Detect which cell encompasses the target text, then output its [x, y] center coordinate. 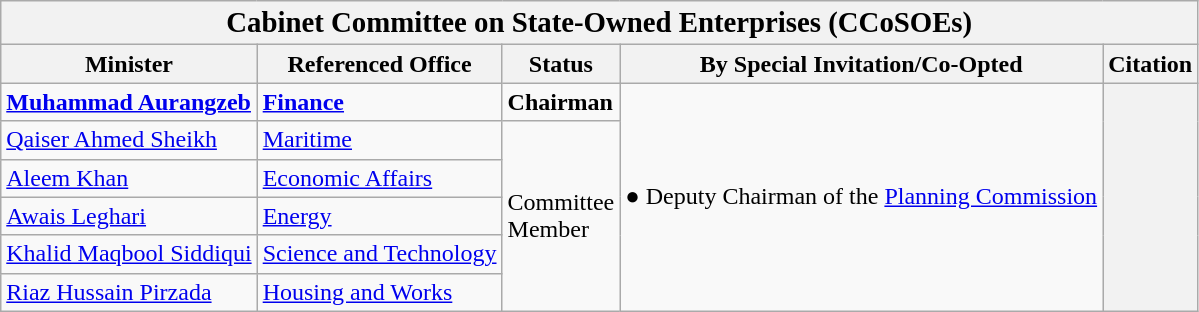
Qaiser Ahmed Sheikh [129, 140]
Referenced Office [380, 64]
Cabinet Committee on State-Owned Enterprises (CCoSOEs) [600, 23]
Khalid Maqbool Siddiqui [129, 254]
Citation [1150, 64]
● Deputy Chairman of the Planning Commission [862, 197]
Riaz Hussain Pirzada [129, 292]
Economic Affairs [380, 178]
Housing and Works [380, 292]
CommitteeMember [561, 216]
Energy [380, 216]
By Special Invitation/Co-Opted [862, 64]
Awais Leghari [129, 216]
Minister [129, 64]
Science and Technology [380, 254]
Finance [380, 102]
Muhammad Aurangzeb [129, 102]
Status [561, 64]
Aleem Khan [129, 178]
Chairman [561, 102]
Maritime [380, 140]
